Search for the cell housing the specified text and yield its (X, Y) center coordinate. 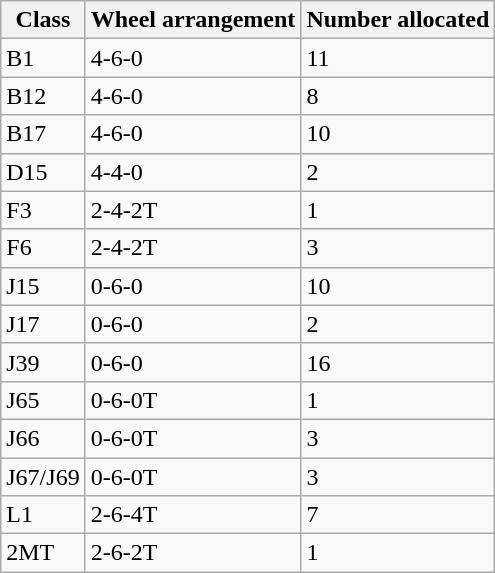
2-6-4T (193, 515)
2-6-2T (193, 553)
16 (398, 362)
Class (43, 20)
2MT (43, 553)
J67/J69 (43, 477)
7 (398, 515)
B1 (43, 58)
J65 (43, 400)
L1 (43, 515)
4-4-0 (193, 172)
11 (398, 58)
B12 (43, 96)
D15 (43, 172)
B17 (43, 134)
8 (398, 96)
J15 (43, 286)
F3 (43, 210)
J66 (43, 438)
J39 (43, 362)
Number allocated (398, 20)
J17 (43, 324)
Wheel arrangement (193, 20)
F6 (43, 248)
